Extract the (X, Y) coordinate from the center of the cell holding the provided text.  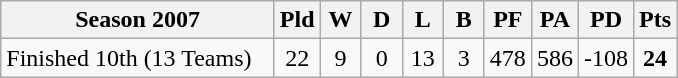
PA (554, 20)
13 (422, 58)
PD (606, 20)
-108 (606, 58)
0 (382, 58)
22 (297, 58)
24 (654, 58)
Pts (654, 20)
Season 2007 (138, 20)
L (422, 20)
W (340, 20)
Finished 10th (13 Teams) (138, 58)
9 (340, 58)
B (464, 20)
PF (508, 20)
478 (508, 58)
D (382, 20)
3 (464, 58)
586 (554, 58)
Pld (297, 20)
